Locate the cell with the specified text and output its [x, y] center coordinate. 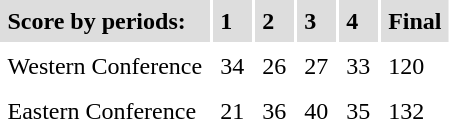
3 [316, 21]
1 [232, 21]
4 [358, 21]
33 [358, 66]
26 [274, 66]
27 [316, 66]
34 [232, 66]
Final [415, 21]
120 [415, 66]
Western Conference [105, 66]
2 [274, 21]
Score by periods: [105, 21]
